From the cell containing the given text, extract its center point as (X, Y) coordinate. 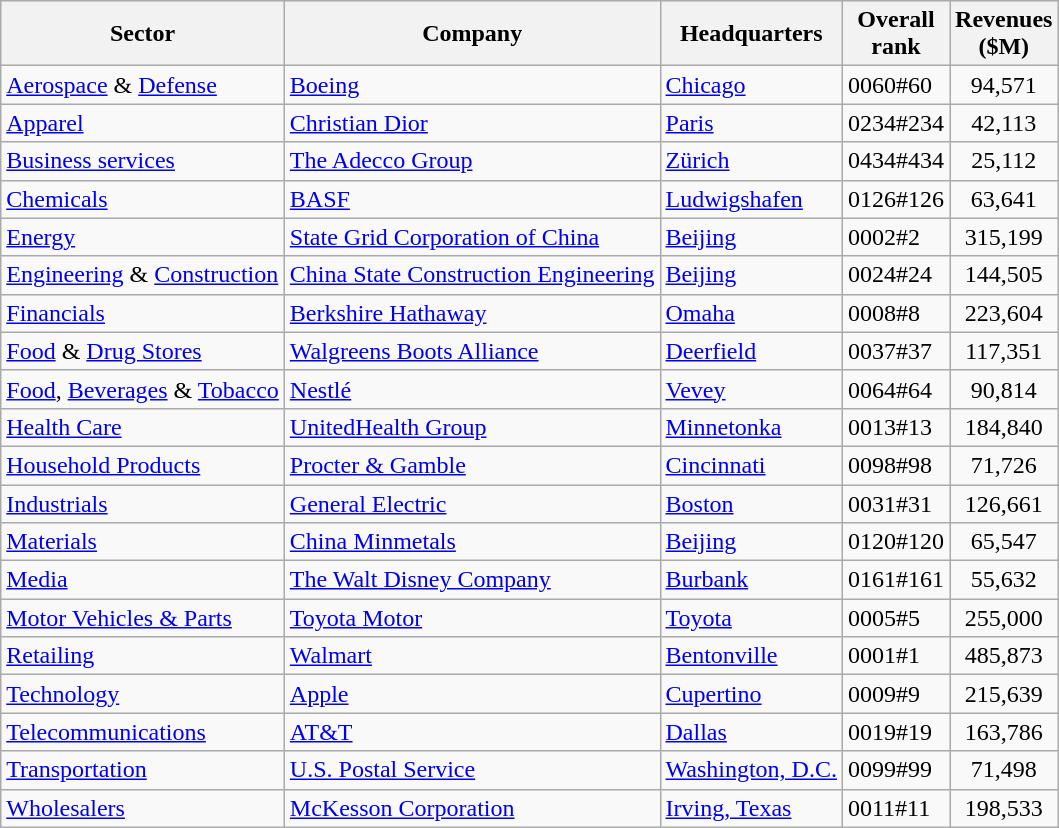
71,498 (1004, 770)
90,814 (1004, 389)
The Adecco Group (472, 161)
0019#19 (896, 732)
94,571 (1004, 85)
0005#5 (896, 618)
State Grid Corporation of China (472, 237)
Burbank (751, 580)
65,547 (1004, 542)
Energy (143, 237)
AT&T (472, 732)
Toyota Motor (472, 618)
Industrials (143, 503)
0064#64 (896, 389)
255,000 (1004, 618)
Walmart (472, 656)
Apparel (143, 123)
0120#120 (896, 542)
42,113 (1004, 123)
0002#2 (896, 237)
Dallas (751, 732)
55,632 (1004, 580)
Chicago (751, 85)
UnitedHealth Group (472, 427)
198,533 (1004, 808)
0037#37 (896, 351)
Toyota (751, 618)
223,604 (1004, 313)
117,351 (1004, 351)
Health Care (143, 427)
Sector (143, 34)
0013#13 (896, 427)
0008#8 (896, 313)
485,873 (1004, 656)
0031#31 (896, 503)
Aerospace & Defense (143, 85)
Headquarters (751, 34)
Financials (143, 313)
Procter & Gamble (472, 465)
Revenues ($M) (1004, 34)
Boston (751, 503)
McKesson Corporation (472, 808)
0098#98 (896, 465)
Technology (143, 694)
Food & Drug Stores (143, 351)
0009#9 (896, 694)
0011#11 (896, 808)
Materials (143, 542)
Deerfield (751, 351)
Bentonville (751, 656)
215,639 (1004, 694)
Paris (751, 123)
Washington, D.C. (751, 770)
Transportation (143, 770)
China Minmetals (472, 542)
Cupertino (751, 694)
Boeing (472, 85)
Motor Vehicles & Parts (143, 618)
0001#1 (896, 656)
Minnetonka (751, 427)
0099#99 (896, 770)
25,112 (1004, 161)
Zürich (751, 161)
Walgreens Boots Alliance (472, 351)
126,661 (1004, 503)
0434#434 (896, 161)
0060#60 (896, 85)
BASF (472, 199)
0024#24 (896, 275)
184,840 (1004, 427)
Wholesalers (143, 808)
Cincinnati (751, 465)
Omaha (751, 313)
Media (143, 580)
Chemicals (143, 199)
Food, Beverages & Tobacco (143, 389)
Company (472, 34)
0161#161 (896, 580)
Engineering & Construction (143, 275)
Christian Dior (472, 123)
Nestlé (472, 389)
General Electric (472, 503)
163,786 (1004, 732)
Apple (472, 694)
Business services (143, 161)
0234#234 (896, 123)
U.S. Postal Service (472, 770)
Irving, Texas (751, 808)
China State Construction Engineering (472, 275)
0126#126 (896, 199)
71,726 (1004, 465)
Vevey (751, 389)
Household Products (143, 465)
Overall rank (896, 34)
Telecommunications (143, 732)
315,199 (1004, 237)
Ludwigshafen (751, 199)
63,641 (1004, 199)
Retailing (143, 656)
The Walt Disney Company (472, 580)
Berkshire Hathaway (472, 313)
144,505 (1004, 275)
